Provide the (X, Y) coordinate of the cell's center where the given text is located.  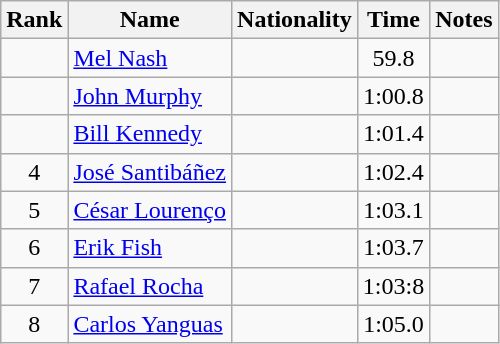
Bill Kennedy (150, 134)
59.8 (393, 58)
Carlos Yanguas (150, 324)
1:03.7 (393, 248)
1:02.4 (393, 172)
1:03.1 (393, 210)
Rank (34, 20)
1:01.4 (393, 134)
Rafael Rocha (150, 286)
7 (34, 286)
Mel Nash (150, 58)
6 (34, 248)
1:03:8 (393, 286)
5 (34, 210)
Nationality (295, 20)
José Santibáñez (150, 172)
4 (34, 172)
John Murphy (150, 96)
Name (150, 20)
César Lourenço (150, 210)
1:05.0 (393, 324)
Time (393, 20)
Notes (464, 20)
8 (34, 324)
Erik Fish (150, 248)
1:00.8 (393, 96)
